Search for the cell housing the specified text and yield its (x, y) center coordinate. 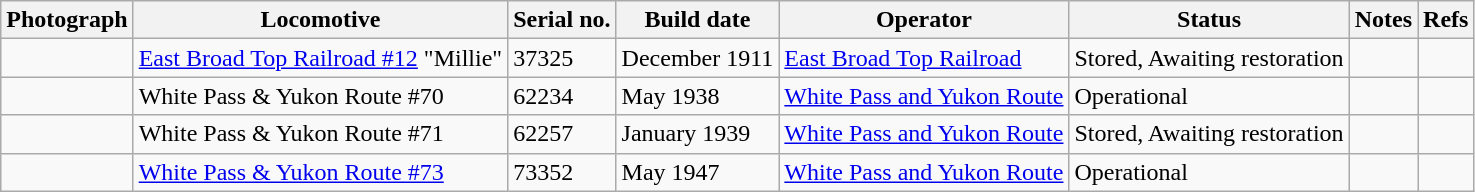
White Pass & Yukon Route #70 (320, 96)
62234 (562, 96)
73352 (562, 172)
White Pass & Yukon Route #71 (320, 134)
Refs (1446, 20)
December 1911 (698, 58)
Photograph (67, 20)
37325 (562, 58)
Status (1209, 20)
Notes (1383, 20)
Locomotive (320, 20)
Operator (924, 20)
May 1938 (698, 96)
East Broad Top Railroad #12 "Millie" (320, 58)
White Pass & Yukon Route #73 (320, 172)
Serial no. (562, 20)
East Broad Top Railroad (924, 58)
Build date (698, 20)
May 1947 (698, 172)
January 1939 (698, 134)
62257 (562, 134)
